Search for the cell housing the specified text and yield its (x, y) center coordinate. 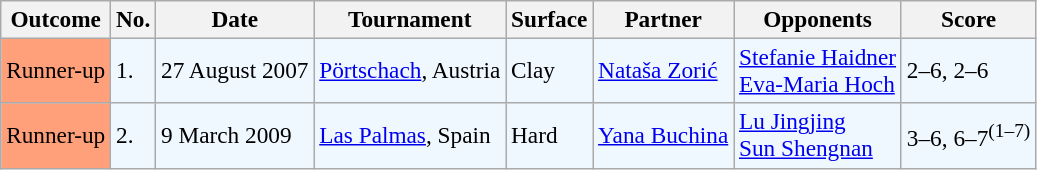
Surface (550, 19)
Yana Buchina (664, 136)
3–6, 6–7(1–7) (968, 136)
Las Palmas, Spain (410, 136)
Partner (664, 19)
Hard (550, 136)
27 August 2007 (235, 70)
Score (968, 19)
2. (134, 136)
Tournament (410, 19)
Date (235, 19)
No. (134, 19)
Nataša Zorić (664, 70)
Opponents (818, 19)
Clay (550, 70)
9 March 2009 (235, 136)
Lu Jingjing Sun Shengnan (818, 136)
1. (134, 70)
Pörtschach, Austria (410, 70)
Outcome (56, 19)
Stefanie Haidner Eva-Maria Hoch (818, 70)
2–6, 2–6 (968, 70)
